Capture the cell that displays the provided text and extract its [x, y] central coordinate. 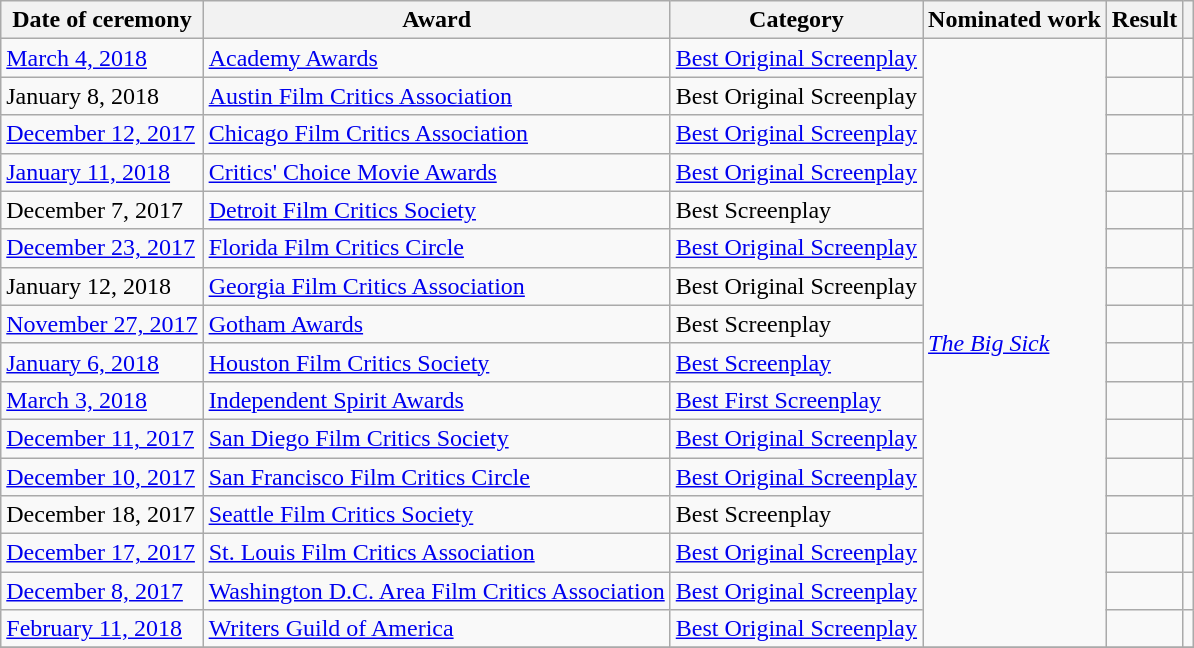
December 18, 2017 [102, 515]
February 11, 2018 [102, 629]
The Big Sick [1015, 344]
March 4, 2018 [102, 58]
Austin Film Critics Association [436, 96]
Date of ceremony [102, 20]
November 27, 2017 [102, 324]
Academy Awards [436, 58]
January 6, 2018 [102, 362]
Result [1144, 20]
Critics' Choice Movie Awards [436, 172]
Gotham Awards [436, 324]
San Francisco Film Critics Circle [436, 477]
Washington D.C. Area Film Critics Association [436, 591]
December 10, 2017 [102, 477]
December 17, 2017 [102, 553]
Independent Spirit Awards [436, 400]
San Diego Film Critics Society [436, 438]
Georgia Film Critics Association [436, 286]
Writers Guild of America [436, 629]
December 8, 2017 [102, 591]
Chicago Film Critics Association [436, 134]
Nominated work [1015, 20]
Award [436, 20]
December 11, 2017 [102, 438]
Seattle Film Critics Society [436, 515]
Houston Film Critics Society [436, 362]
December 7, 2017 [102, 210]
Category [796, 20]
Detroit Film Critics Society [436, 210]
Best First Screenplay [796, 400]
January 12, 2018 [102, 286]
December 12, 2017 [102, 134]
Florida Film Critics Circle [436, 248]
December 23, 2017 [102, 248]
January 11, 2018 [102, 172]
January 8, 2018 [102, 96]
St. Louis Film Critics Association [436, 553]
March 3, 2018 [102, 400]
